Determine the [X, Y] coordinate at the center of the cell enclosing the given text.  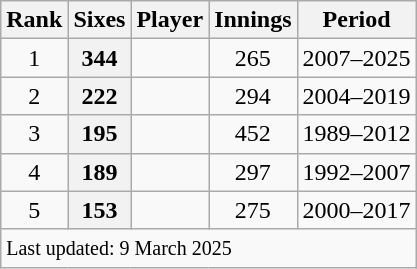
344 [100, 58]
222 [100, 96]
4 [34, 172]
Last updated: 9 March 2025 [208, 248]
265 [253, 58]
275 [253, 210]
452 [253, 134]
Innings [253, 20]
1989–2012 [356, 134]
2 [34, 96]
3 [34, 134]
2000–2017 [356, 210]
189 [100, 172]
2004–2019 [356, 96]
2007–2025 [356, 58]
1992–2007 [356, 172]
153 [100, 210]
Period [356, 20]
Rank [34, 20]
195 [100, 134]
297 [253, 172]
5 [34, 210]
Player [170, 20]
1 [34, 58]
294 [253, 96]
Sixes [100, 20]
